Scan for the cell matching the given text and deliver its [x, y] coordinate at center. 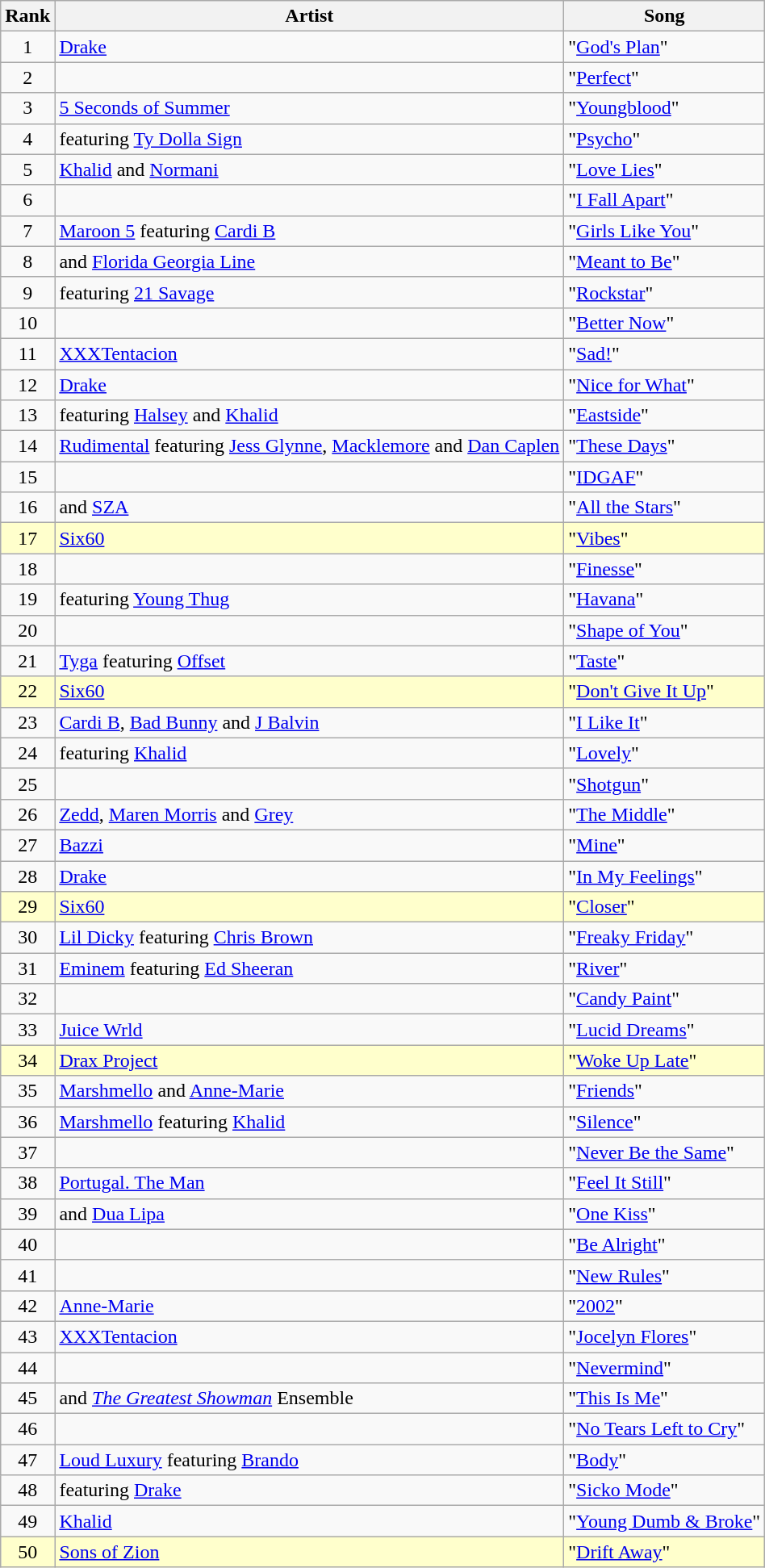
Marshmello and Anne-Marie [310, 1091]
"Meant to Be" [665, 261]
43 [27, 1336]
49 [27, 1521]
28 [27, 876]
"Closer" [665, 907]
Cardi B, Bad Bunny and J Balvin [310, 722]
20 [27, 630]
Eminem featuring Ed Sheeran [310, 968]
Bazzi [310, 845]
29 [27, 907]
44 [27, 1368]
Rank [27, 16]
17 [27, 538]
40 [27, 1244]
33 [27, 1030]
"Body" [665, 1460]
"Finesse" [665, 569]
"These Days" [665, 446]
11 [27, 353]
48 [27, 1491]
"Perfect" [665, 77]
"Never Be the Same" [665, 1152]
featuring Ty Dolla Sign [310, 139]
"This Is Me" [665, 1399]
"Nice for What" [665, 385]
Khalid [310, 1521]
"Nevermind" [665, 1368]
31 [27, 968]
"No Tears Left to Cry" [665, 1429]
Maroon 5 featuring Cardi B [310, 231]
19 [27, 600]
1 [27, 47]
"Better Now" [665, 323]
"Jocelyn Flores" [665, 1336]
22 [27, 692]
featuring Khalid [310, 753]
Anne-Marie [310, 1306]
Song [665, 16]
15 [27, 477]
Tyga featuring Offset [310, 661]
7 [27, 231]
"IDGAF" [665, 477]
Sons of Zion [310, 1552]
"Girls Like You" [665, 231]
"I Fall Apart" [665, 200]
"All the Stars" [665, 508]
"Friends" [665, 1091]
"Vibes" [665, 538]
Juice Wrld [310, 1030]
featuring Young Thug [310, 600]
6 [27, 200]
Lil Dicky featuring Chris Brown [310, 938]
13 [27, 416]
"Be Alright" [665, 1244]
9 [27, 292]
"I Like It" [665, 722]
"The Middle" [665, 814]
23 [27, 722]
Loud Luxury featuring Brando [310, 1460]
Artist [310, 16]
"One Kiss" [665, 1214]
"Silence" [665, 1122]
42 [27, 1306]
Portugal. The Man [310, 1183]
and The Greatest Showman Ensemble [310, 1399]
35 [27, 1091]
"Drift Away" [665, 1552]
"2002" [665, 1306]
21 [27, 661]
featuring 21 Savage [310, 292]
"Eastside" [665, 416]
41 [27, 1275]
34 [27, 1060]
Zedd, Maren Morris and Grey [310, 814]
2 [27, 77]
"God's Plan" [665, 47]
5 Seconds of Summer [310, 108]
"Lovely" [665, 753]
5 [27, 169]
"Sad!" [665, 353]
30 [27, 938]
Marshmello featuring Khalid [310, 1122]
"Don't Give It Up" [665, 692]
"Rockstar" [665, 292]
featuring Halsey and Khalid [310, 416]
"Taste" [665, 661]
24 [27, 753]
featuring Drake [310, 1491]
"Young Dumb & Broke" [665, 1521]
38 [27, 1183]
"Sicko Mode" [665, 1491]
26 [27, 814]
"Shotgun" [665, 784]
47 [27, 1460]
36 [27, 1122]
18 [27, 569]
"River" [665, 968]
45 [27, 1399]
27 [27, 845]
39 [27, 1214]
"Mine" [665, 845]
and Dua Lipa [310, 1214]
"Lucid Dreams" [665, 1030]
10 [27, 323]
"Candy Paint" [665, 999]
"New Rules" [665, 1275]
25 [27, 784]
32 [27, 999]
"Psycho" [665, 139]
"Love Lies" [665, 169]
16 [27, 508]
"Shape of You" [665, 630]
"Havana" [665, 600]
3 [27, 108]
Rudimental featuring Jess Glynne, Macklemore and Dan Caplen [310, 446]
"Woke Up Late" [665, 1060]
4 [27, 139]
14 [27, 446]
37 [27, 1152]
Drax Project [310, 1060]
and Florida Georgia Line [310, 261]
"In My Feelings" [665, 876]
"Youngblood" [665, 108]
"Feel It Still" [665, 1183]
"Freaky Friday" [665, 938]
12 [27, 385]
50 [27, 1552]
and SZA [310, 508]
Khalid and Normani [310, 169]
46 [27, 1429]
8 [27, 261]
